From the cell containing the given text, extract its center point as (x, y) coordinate. 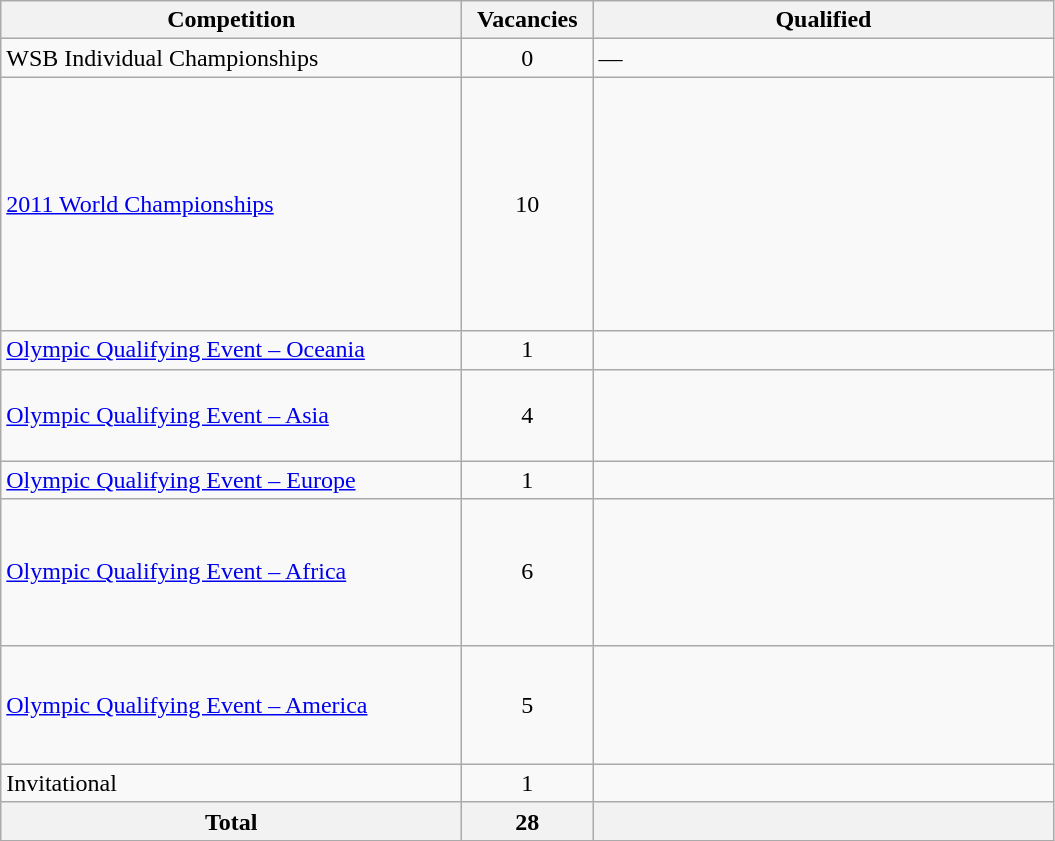
Olympic Qualifying Event – America (232, 704)
10 (528, 204)
WSB Individual Championships (232, 58)
Olympic Qualifying Event – Africa (232, 572)
6 (528, 572)
Olympic Qualifying Event – Oceania (232, 350)
Competition (232, 20)
28 (528, 821)
5 (528, 704)
0 (528, 58)
Total (232, 821)
Vacancies (528, 20)
Olympic Qualifying Event – Asia (232, 415)
Invitational (232, 783)
Olympic Qualifying Event – Europe (232, 480)
2011 World Championships (232, 204)
Qualified (824, 20)
4 (528, 415)
— (824, 58)
